Extract the (x, y) coordinate from the center of the cell holding the provided text.  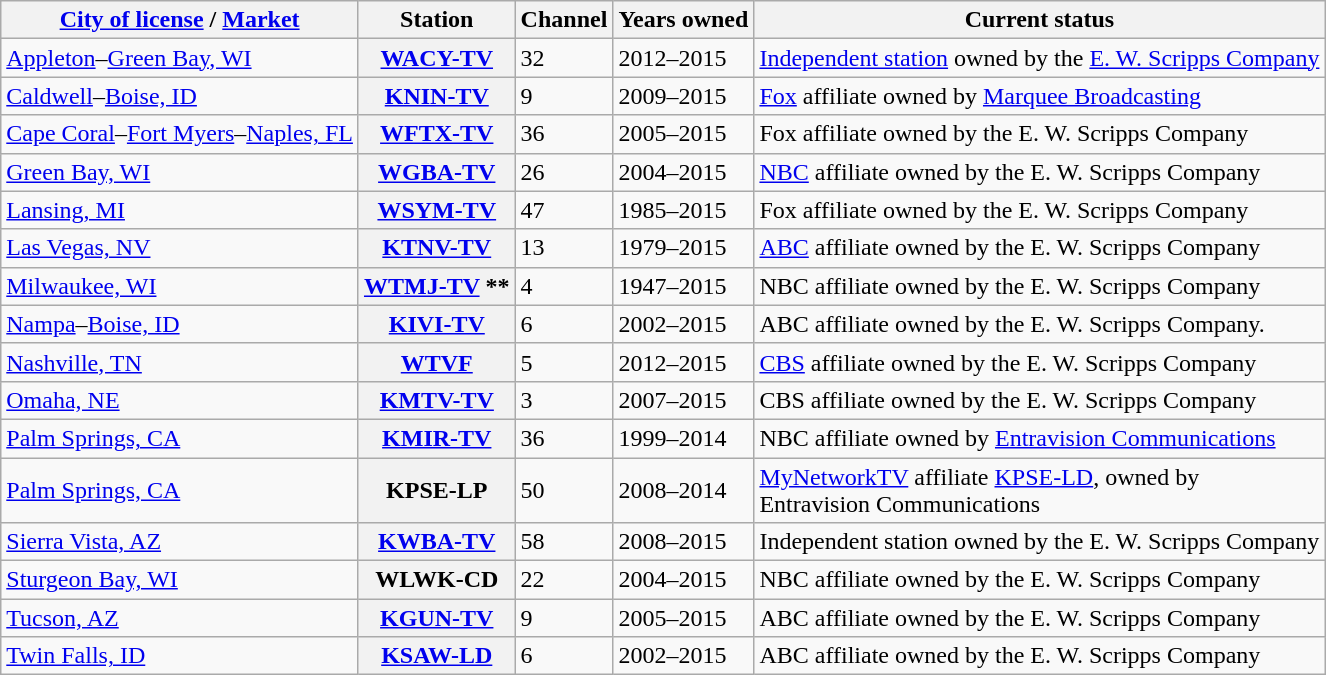
Cape Coral–Fort Myers–Naples, FL (180, 134)
1979–2015 (684, 248)
MyNetworkTV affiliate KPSE-LD, owned byEntravision Communications (1040, 490)
2008–2015 (684, 542)
WSYM-TV (436, 210)
Omaha, NE (180, 400)
Las Vegas, NV (180, 248)
2009–2015 (684, 96)
Sierra Vista, AZ (180, 542)
Nampa–Boise, ID (180, 324)
Channel (564, 20)
Appleton–Green Bay, WI (180, 58)
KGUN-TV (436, 618)
1999–2014 (684, 438)
Station (436, 20)
KSAW-LD (436, 656)
KIVI-TV (436, 324)
Nashville, TN (180, 362)
Years owned (684, 20)
Twin Falls, ID (180, 656)
22 (564, 580)
26 (564, 172)
58 (564, 542)
WFTX-TV (436, 134)
Lansing, MI (180, 210)
Milwaukee, WI (180, 286)
1947–2015 (684, 286)
WLWK-CD (436, 580)
13 (564, 248)
5 (564, 362)
KMTV-TV (436, 400)
KTNV-TV (436, 248)
32 (564, 58)
2007–2015 (684, 400)
KWBA-TV (436, 542)
Caldwell–Boise, ID (180, 96)
KNIN-TV (436, 96)
4 (564, 286)
NBC affiliate owned by Entravision Communications (1040, 438)
KMIR-TV (436, 438)
Tucson, AZ (180, 618)
50 (564, 490)
WTMJ-TV ** (436, 286)
ABC affiliate owned by the E. W. Scripps Company. (1040, 324)
1985–2015 (684, 210)
WACY-TV (436, 58)
3 (564, 400)
WGBA-TV (436, 172)
WTVF (436, 362)
47 (564, 210)
Sturgeon Bay, WI (180, 580)
Fox affiliate owned by Marquee Broadcasting (1040, 96)
Current status (1040, 20)
Green Bay, WI (180, 172)
2008–2014 (684, 490)
City of license / Market (180, 20)
KPSE-LP (436, 490)
